Output the [X, Y] coordinate of the center of the cell containing the given text.  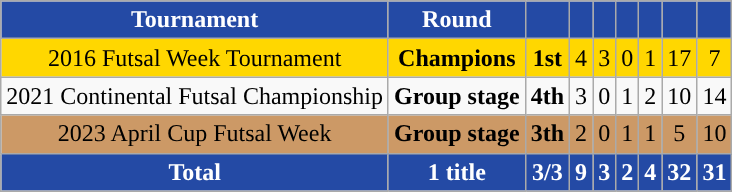
2023 April Cup Futsal Week [195, 134]
7 [714, 58]
Champions [456, 58]
Total [195, 172]
14 [714, 96]
2021 Continental Futsal Championship [195, 96]
4th [547, 96]
Round [456, 20]
1st [547, 58]
31 [714, 172]
3th [547, 134]
1 title [456, 172]
17 [680, 58]
3/3 [547, 172]
32 [680, 172]
2016 Futsal Week Tournament [195, 58]
5 [680, 134]
Tournament [195, 20]
9 [582, 172]
